Identify which cell holds the provided text, then report its (x, y) central coordinate. 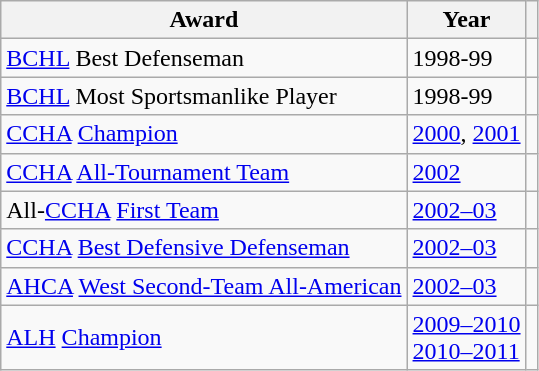
Year (466, 20)
CCHA Best Defensive Defenseman (204, 248)
2009–20102010–2011 (466, 338)
All-CCHA First Team (204, 210)
BCHL Most Sportsmanlike Player (204, 96)
CCHA All-Tournament Team (204, 172)
BCHL Best Defenseman (204, 58)
2002 (466, 172)
CCHA Champion (204, 134)
2000, 2001 (466, 134)
AHCA West Second-Team All-American (204, 286)
Award (204, 20)
ALH Champion (204, 338)
